Identify which cell holds the provided text, then report its [X, Y] central coordinate. 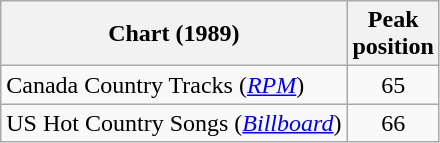
Chart (1989) [174, 34]
US Hot Country Songs (Billboard) [174, 123]
Peakposition [393, 34]
65 [393, 85]
Canada Country Tracks (RPM) [174, 85]
66 [393, 123]
